Extract the [x, y] coordinate from the center of the cell holding the provided text.  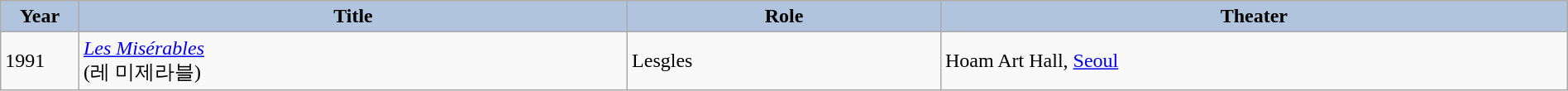
Les Misérables(레 미제라블) [352, 61]
Title [352, 17]
Year [40, 17]
1991 [40, 61]
Role [784, 17]
Theater [1254, 17]
Hoam Art Hall, Seoul [1254, 61]
Lesgles [784, 61]
